Detect which cell encompasses the target text, then output its (x, y) center coordinate. 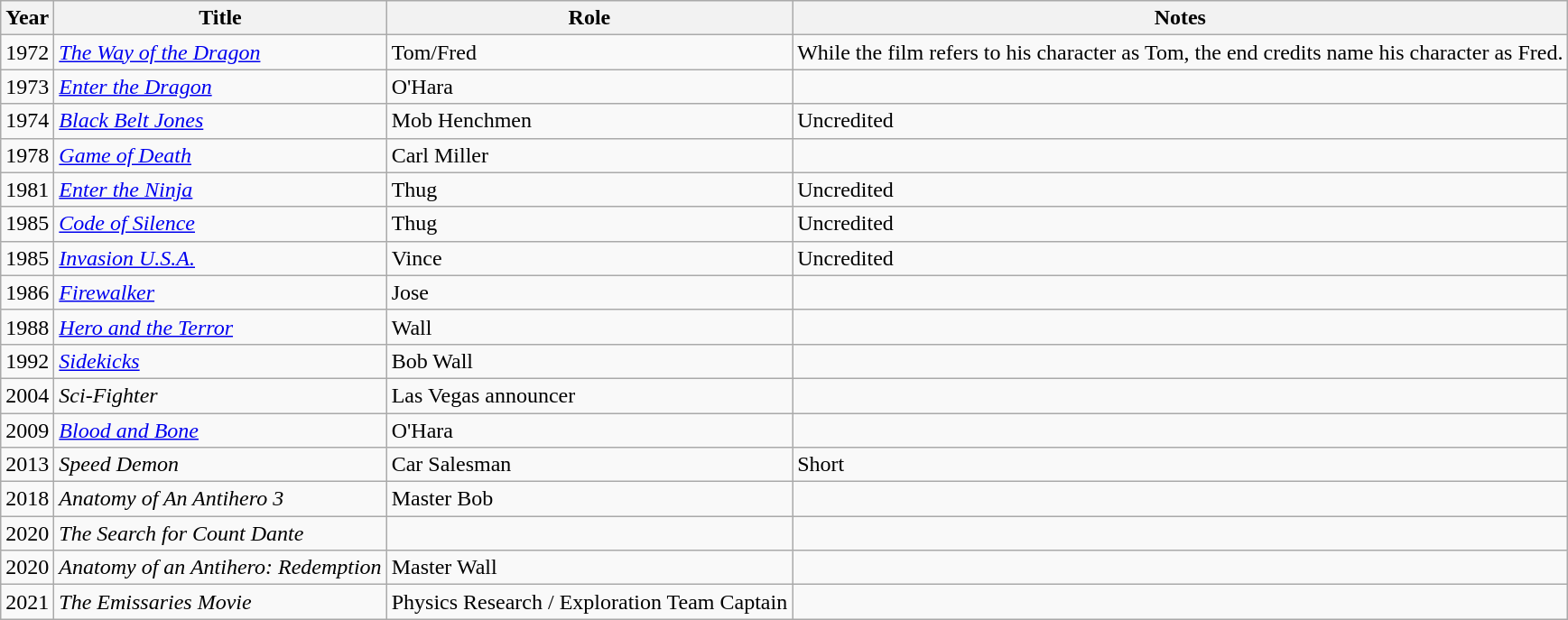
Enter the Dragon (220, 87)
1978 (27, 155)
The Emissaries Movie (220, 602)
Invasion U.S.A. (220, 258)
Bob Wall (589, 361)
2004 (27, 395)
Firewalker (220, 292)
Car Salesman (589, 465)
Black Belt Jones (220, 121)
The Way of the Dragon (220, 52)
Master Wall (589, 568)
Year (27, 18)
The Search for Count Dante (220, 533)
Title (220, 18)
Notes (1181, 18)
Anatomy of An Antihero 3 (220, 499)
1973 (27, 87)
1988 (27, 327)
2009 (27, 430)
1981 (27, 190)
Role (589, 18)
Enter the Ninja (220, 190)
1974 (27, 121)
Vince (589, 258)
2021 (27, 602)
1986 (27, 292)
2013 (27, 465)
Game of Death (220, 155)
Sidekicks (220, 361)
Blood and Bone (220, 430)
Sci-Fighter (220, 395)
Speed Demon (220, 465)
Jose (589, 292)
1992 (27, 361)
1972 (27, 52)
Tom/Fred (589, 52)
Carl Miller (589, 155)
Master Bob (589, 499)
2018 (27, 499)
Short (1181, 465)
Physics Research / Exploration Team Captain (589, 602)
Mob Henchmen (589, 121)
While the film refers to his character as Tom, the end credits name his character as Fred. (1181, 52)
Code of Silence (220, 224)
Anatomy of an Antihero: Redemption (220, 568)
Hero and the Terror (220, 327)
Las Vegas announcer (589, 395)
Wall (589, 327)
